Scan for the cell matching the given text and deliver its (X, Y) coordinate at center. 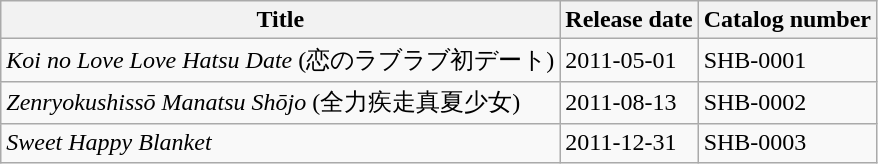
Sweet Happy Blanket (280, 143)
Koi no Love Love Hatsu Date (恋のラブラブ初デート) (280, 60)
Catalog number (787, 20)
2011-08-13 (629, 102)
Zenryokushissō Manatsu Shōjo (全力疾走真夏少女) (280, 102)
2011-12-31 (629, 143)
SHB-0002 (787, 102)
Title (280, 20)
SHB-0003 (787, 143)
2011-05-01 (629, 60)
SHB-0001 (787, 60)
Release date (629, 20)
